Capture the cell that displays the provided text and extract its (X, Y) central coordinate. 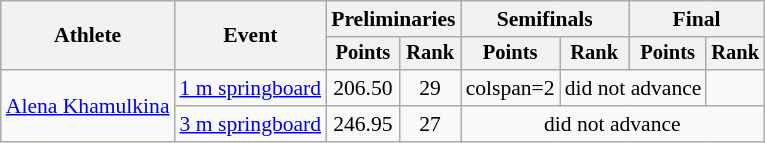
Preliminaries (393, 19)
27 (430, 124)
colspan=2 (510, 88)
3 m springboard (251, 124)
Final (696, 19)
1 m springboard (251, 88)
Event (251, 36)
Alena Khamulkina (88, 106)
Athlete (88, 36)
Semifinals (545, 19)
29 (430, 88)
246.95 (363, 124)
206.50 (363, 88)
